From the cell containing the given text, extract its center point as [X, Y] coordinate. 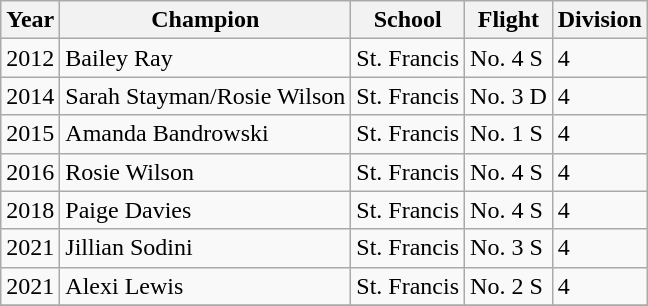
Sarah Stayman/Rosie Wilson [206, 96]
Flight [509, 20]
Jillian Sodini [206, 248]
2018 [30, 210]
Amanda Bandrowski [206, 134]
2015 [30, 134]
No. 3 S [509, 248]
Alexi Lewis [206, 286]
Paige Davies [206, 210]
2016 [30, 172]
Bailey Ray [206, 58]
Year [30, 20]
Champion [206, 20]
2014 [30, 96]
2012 [30, 58]
Rosie Wilson [206, 172]
No. 3 D [509, 96]
No. 2 S [509, 286]
School [408, 20]
No. 1 S [509, 134]
Division [600, 20]
